Determine the (X, Y) coordinate at the center of the cell enclosing the given text.  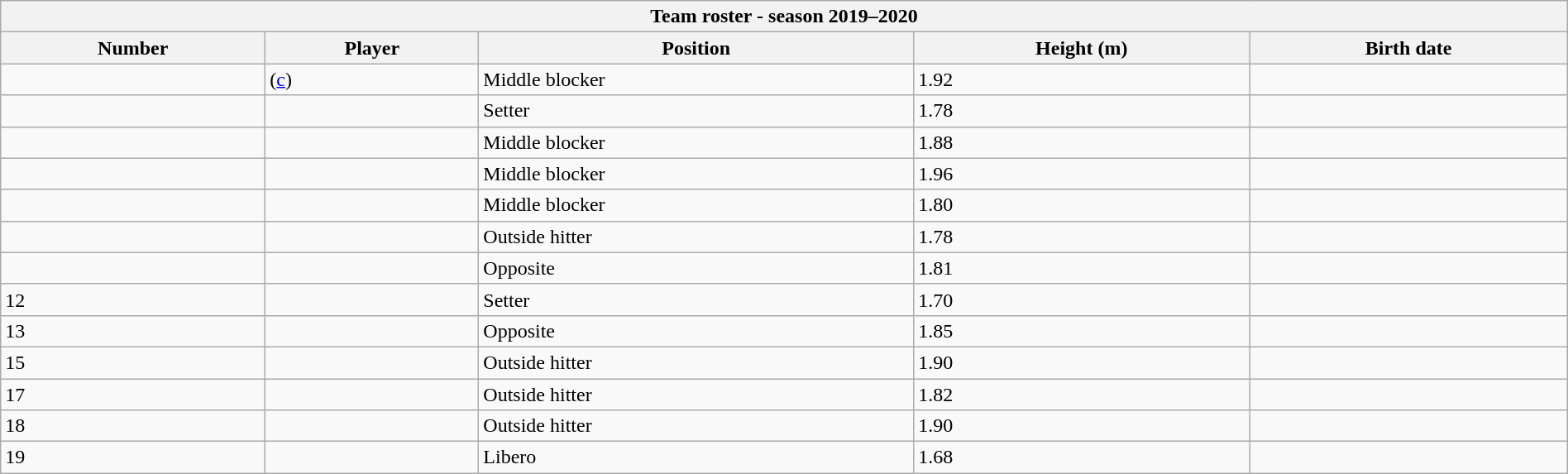
1.85 (1082, 331)
15 (133, 362)
17 (133, 395)
Position (696, 48)
18 (133, 426)
1.88 (1082, 142)
12 (133, 299)
1.92 (1082, 79)
Player (372, 48)
13 (133, 331)
1.80 (1082, 205)
Number (133, 48)
19 (133, 457)
Libero (696, 457)
Team roster - season 2019–2020 (784, 17)
Height (m) (1082, 48)
(c) (372, 79)
1.96 (1082, 174)
1.82 (1082, 395)
Birth date (1408, 48)
1.81 (1082, 268)
1.70 (1082, 299)
1.68 (1082, 457)
